Find where the given text appears and provide that cell's center as (X, Y) coordinate. 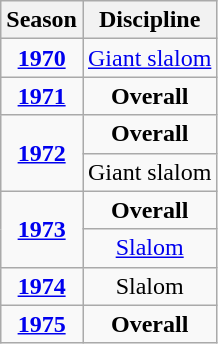
1972 (42, 153)
1975 (42, 324)
1970 (42, 58)
1974 (42, 286)
Season (42, 20)
Discipline (149, 20)
1971 (42, 96)
1973 (42, 229)
